Output the (X, Y) coordinate of the center of the cell containing the given text.  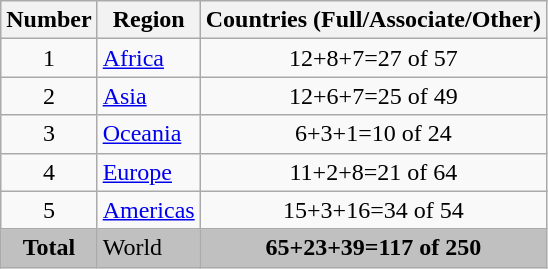
6+3+1=10 of 24 (373, 134)
12+6+7=25 of 49 (373, 96)
Region (148, 20)
3 (49, 134)
12+8+7=27 of 57 (373, 58)
2 (49, 96)
65+23+39=117 of 250 (373, 248)
15+3+16=34 of 54 (373, 210)
Asia (148, 96)
1 (49, 58)
Number (49, 20)
Africa (148, 58)
Europe (148, 172)
4 (49, 172)
Americas (148, 210)
Total (49, 248)
World (148, 248)
Countries (Full/Associate/Other) (373, 20)
11+2+8=21 of 64 (373, 172)
5 (49, 210)
Oceania (148, 134)
